From the cell containing the given text, extract its center point as [x, y] coordinate. 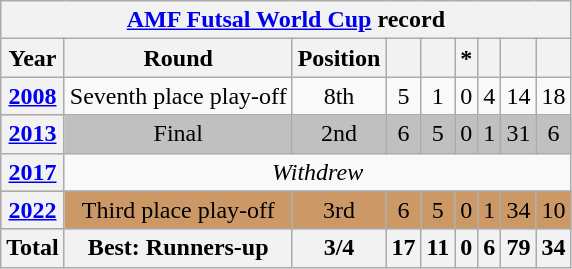
10 [554, 210]
Final [178, 134]
79 [518, 248]
2022 [33, 210]
31 [518, 134]
14 [518, 96]
Seventh place play-off [178, 96]
18 [554, 96]
Withdrew [318, 172]
Best: Runners-up [178, 248]
2008 [33, 96]
Position [339, 58]
Year [33, 58]
Total [33, 248]
11 [438, 248]
Third place play-off [178, 210]
3/4 [339, 248]
2017 [33, 172]
* [466, 58]
4 [490, 96]
8th [339, 96]
AMF Futsal World Cup record [286, 20]
17 [404, 248]
3rd [339, 210]
2nd [339, 134]
2013 [33, 134]
Round [178, 58]
